Return [x, y] of the center of cell containing provided text 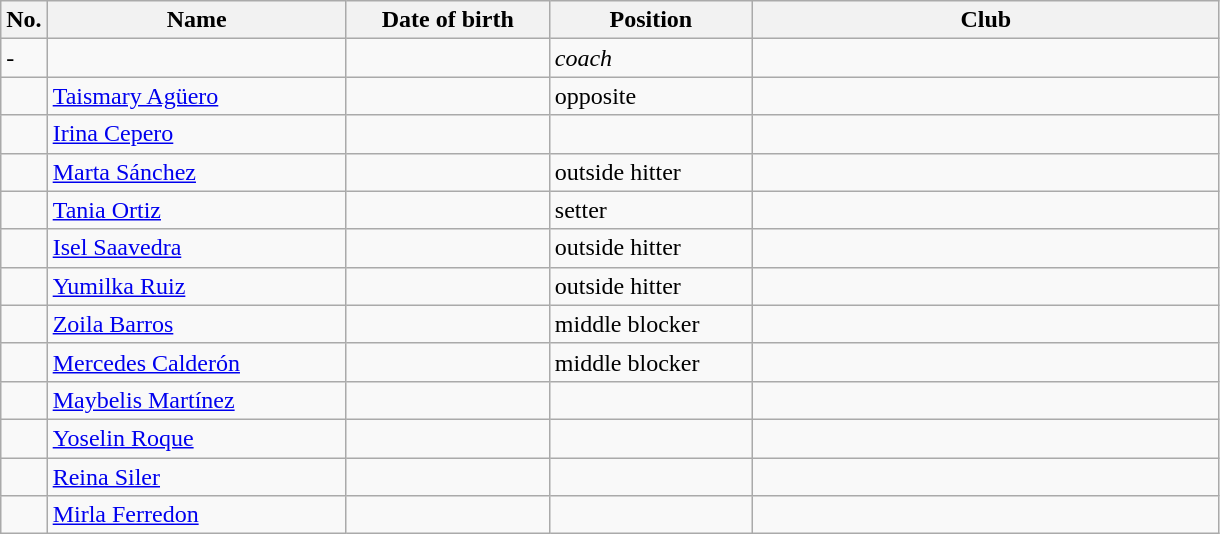
- [24, 58]
Taismary Agüero [196, 96]
Maybelis Martínez [196, 400]
Date of birth [448, 20]
Tania Ortiz [196, 210]
Mercedes Calderón [196, 362]
Isel Saavedra [196, 248]
No. [24, 20]
Mirla Ferredon [196, 515]
Irina Cepero [196, 134]
setter [650, 210]
Zoila Barros [196, 324]
coach [650, 58]
opposite [650, 96]
Reina Siler [196, 477]
Name [196, 20]
Marta Sánchez [196, 172]
Yumilka Ruiz [196, 286]
Club [986, 20]
Position [650, 20]
Yoselin Roque [196, 438]
